Return (x, y) of the center of cell containing provided text 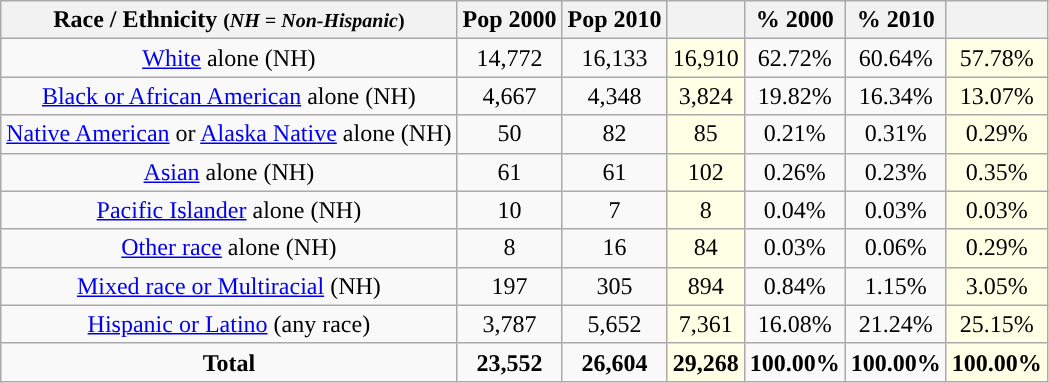
305 (614, 286)
60.64% (896, 58)
894 (706, 286)
0.84% (794, 286)
16.34% (896, 96)
23,552 (510, 362)
16,133 (614, 58)
White alone (NH) (229, 58)
Asian alone (NH) (229, 172)
16.08% (794, 324)
7,361 (706, 324)
19.82% (794, 96)
Black or African American alone (NH) (229, 96)
14,772 (510, 58)
21.24% (896, 324)
7 (614, 210)
0.04% (794, 210)
0.06% (896, 248)
Mixed race or Multiracial (NH) (229, 286)
29,268 (706, 362)
Pacific Islander alone (NH) (229, 210)
50 (510, 134)
16 (614, 248)
5,652 (614, 324)
16,910 (706, 58)
84 (706, 248)
3,824 (706, 96)
3,787 (510, 324)
0.31% (896, 134)
82 (614, 134)
0.26% (794, 172)
% 2000 (794, 20)
4,348 (614, 96)
57.78% (996, 58)
4,667 (510, 96)
Pop 2010 (614, 20)
0.35% (996, 172)
1.15% (896, 286)
0.21% (794, 134)
3.05% (996, 286)
Other race alone (NH) (229, 248)
Race / Ethnicity (NH = Non-Hispanic) (229, 20)
26,604 (614, 362)
Native American or Alaska Native alone (NH) (229, 134)
10 (510, 210)
13.07% (996, 96)
Hispanic or Latino (any race) (229, 324)
0.23% (896, 172)
Pop 2000 (510, 20)
Total (229, 362)
62.72% (794, 58)
% 2010 (896, 20)
85 (706, 134)
102 (706, 172)
25.15% (996, 324)
197 (510, 286)
